Scan for the cell matching the given text and deliver its (X, Y) coordinate at center. 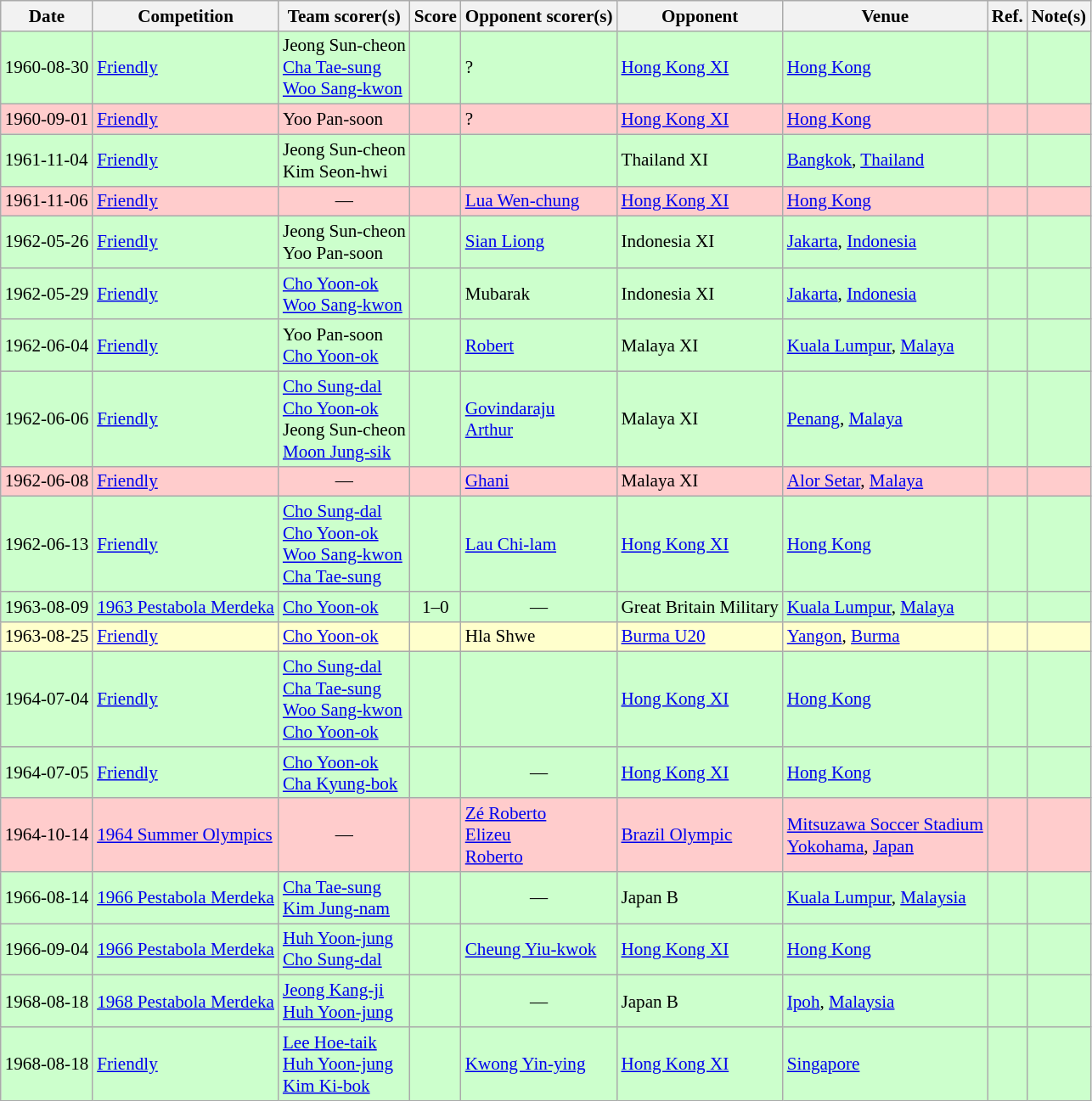
Lee Hoe-taik Huh Yoon-jung Kim Ki-bok (345, 1064)
Singapore (885, 1064)
Yangon, Burma (885, 637)
Cho Yoon-ok Cha Kyung-bok (345, 772)
1962-06-08 (47, 480)
Cho Sung-dal Cho Yoon-ok Woo Sang-kwon Cha Tae-sung (345, 544)
Alor Setar, Malaya (885, 480)
1962-06-04 (47, 345)
1960-08-30 (47, 67)
Mubarak (539, 294)
Jeong Sun-cheon Cha Tae-sung Woo Sang-kwon (345, 67)
Thailand XI (700, 160)
1968 Pestabola Merdeka (185, 1002)
Bangkok, Thailand (885, 160)
Cho Sung-dal Cha Tae-sung Woo Sang-kwon Cho Yoon-ok (345, 699)
Lau Chi-lam (539, 544)
Competition (185, 15)
1964-07-04 (47, 699)
Mitsuzawa Soccer StadiumYokohama, Japan (885, 834)
Note(s) (1059, 15)
Venue (885, 15)
1962-06-13 (47, 544)
1964-10-14 (47, 834)
Yoo Pan-soon (345, 119)
Date (47, 15)
Hla Shwe (539, 637)
Kwong Yin-ying (539, 1064)
1–0 (436, 606)
1962-05-26 (47, 243)
Zé Roberto Elizeu Roberto (539, 834)
Team scorer(s) (345, 15)
Jeong Sun-cheon Kim Seon-hwi (345, 160)
Burma U20 (700, 637)
1964 Summer Olympics (185, 834)
Jeong Sun-cheon Yoo Pan-soon (345, 243)
Jeong Kang-ji Huh Yoon-jung (345, 1002)
Ghani (539, 480)
1963-08-09 (47, 606)
Yoo Pan-soon Cho Yoon-ok (345, 345)
Penang, Malaya (885, 418)
Kuala Lumpur, Malaysia (885, 898)
Opponent (700, 15)
Brazil Olympic (700, 834)
1964-07-05 (47, 772)
Great Britain Military (700, 606)
1962-05-29 (47, 294)
Score (436, 15)
1966-08-14 (47, 898)
Ref. (1007, 15)
Sian Liong (539, 243)
Robert (539, 345)
Lua Wen-chung (539, 200)
1963 Pestabola Merdeka (185, 606)
Ipoh, Malaysia (885, 1002)
1963-08-25 (47, 637)
1960-09-01 (47, 119)
Govindaraju Arthur (539, 418)
1966-09-04 (47, 949)
1961-11-04 (47, 160)
Cheung Yiu-kwok (539, 949)
1961-11-06 (47, 200)
Huh Yoon-jung Cho Sung-dal (345, 949)
Cho Sung-dal Cho Yoon-ok Jeong Sun-cheon Moon Jung-sik (345, 418)
Opponent scorer(s) (539, 15)
1962-06-06 (47, 418)
Cho Yoon-ok Woo Sang-kwon (345, 294)
Cha Tae-sung Kim Jung-nam (345, 898)
